From the cell containing the given text, extract its center point as (x, y) coordinate. 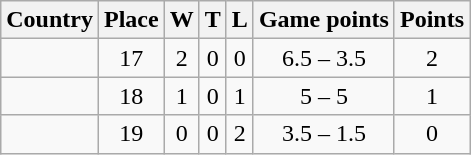
Country (50, 20)
17 (131, 58)
6.5 – 3.5 (324, 58)
3.5 – 1.5 (324, 134)
L (240, 20)
Game points (324, 20)
18 (131, 96)
W (182, 20)
T (212, 20)
Place (131, 20)
19 (131, 134)
5 – 5 (324, 96)
Points (432, 20)
